Detect which cell encompasses the target text, then output its (x, y) center coordinate. 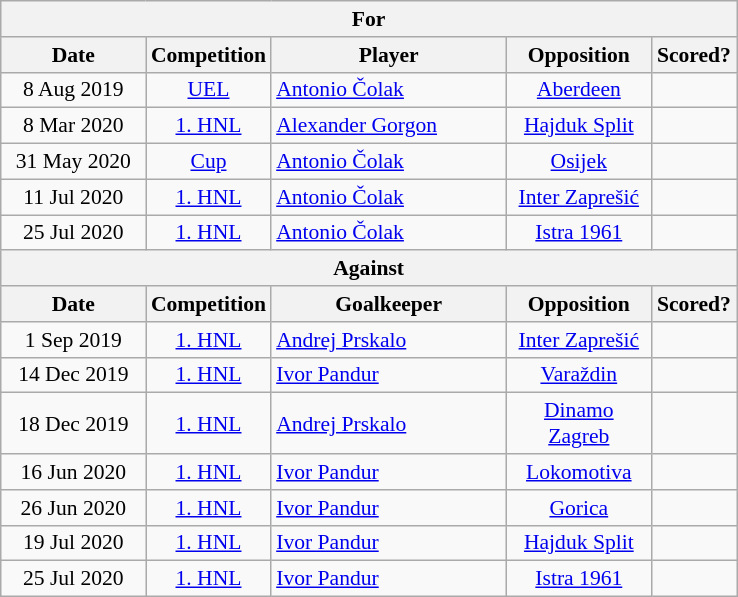
Lokomotiva (578, 472)
14 Dec 2019 (74, 375)
1 Sep 2019 (74, 340)
8 Aug 2019 (74, 90)
Against (369, 269)
Alexander Gorgon (388, 126)
19 Jul 2020 (74, 543)
11 Jul 2020 (74, 197)
16 Jun 2020 (74, 472)
For (369, 19)
18 Dec 2019 (74, 424)
Goalkeeper (388, 304)
Player (388, 55)
Varaždin (578, 375)
Osijek (578, 162)
Aberdeen (578, 90)
8 Mar 2020 (74, 126)
Gorica (578, 508)
Cup (208, 162)
UEL (208, 90)
Dinamo Zagreb (578, 424)
26 Jun 2020 (74, 508)
31 May 2020 (74, 162)
